Detect which cell encompasses the target text, then output its (x, y) center coordinate. 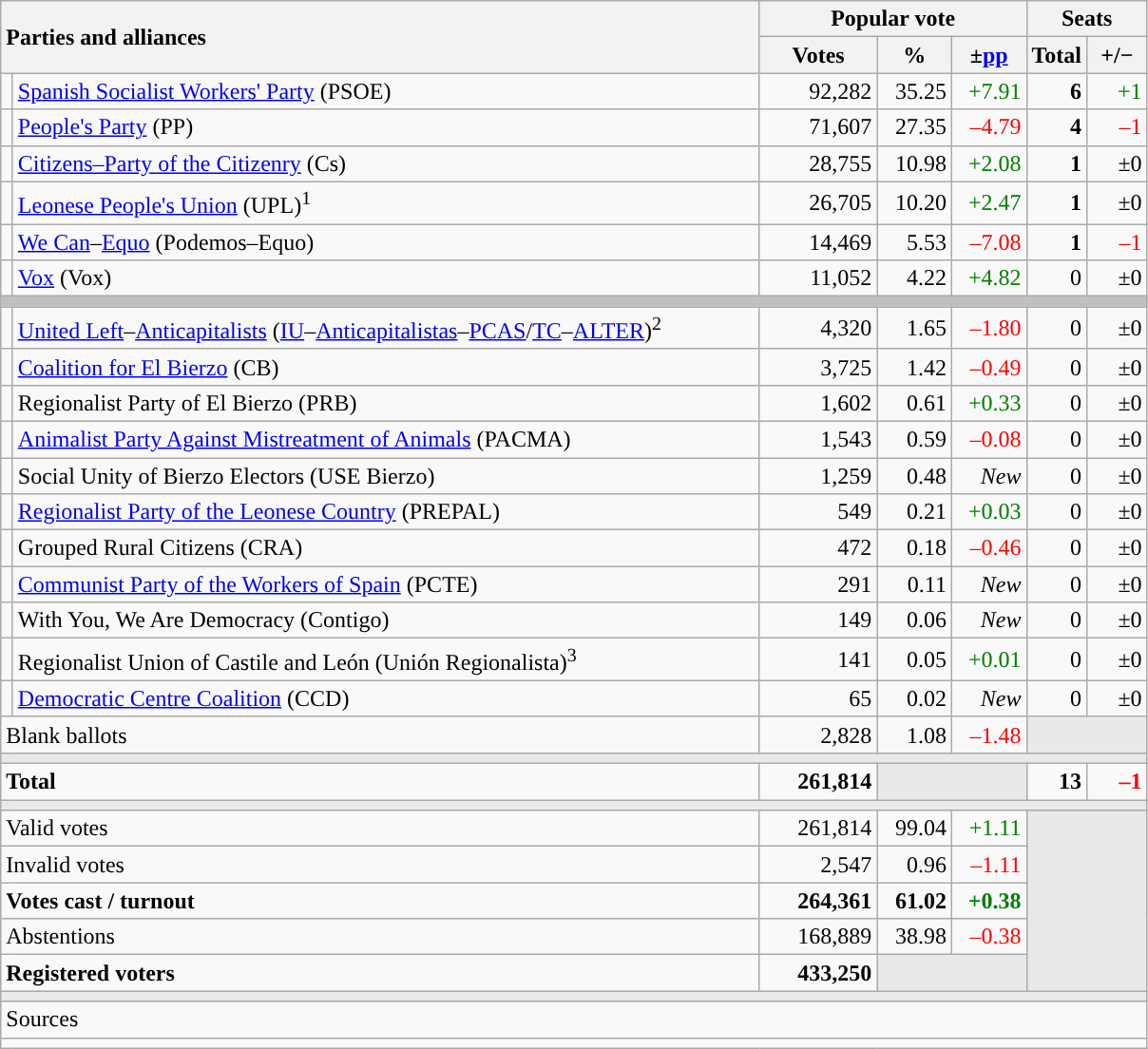
10.98 (914, 163)
0.02 (914, 698)
0.59 (914, 439)
–1.48 (988, 734)
28,755 (818, 163)
141 (818, 659)
Communist Party of the Workers of Spain (PCTE) (386, 584)
65 (818, 698)
+0.33 (988, 403)
+7.91 (988, 91)
Popular vote (893, 19)
Votes cast / turnout (380, 901)
1.42 (914, 367)
0.06 (914, 620)
Sources (574, 1020)
–7.08 (988, 242)
14,469 (818, 242)
1,259 (818, 476)
–4.79 (988, 127)
–0.49 (988, 367)
Invalid votes (380, 865)
27.35 (914, 127)
6 (1057, 91)
2,547 (818, 865)
Leonese People's Union (UPL)1 (386, 203)
0.48 (914, 476)
Votes (818, 55)
Valid votes (380, 829)
We Can–Equo (Podemos–Equo) (386, 242)
26,705 (818, 203)
4 (1057, 127)
+0.38 (988, 901)
+/− (1118, 55)
0.61 (914, 403)
99.04 (914, 829)
264,361 (818, 901)
–1.80 (988, 329)
+0.03 (988, 512)
549 (818, 512)
–0.08 (988, 439)
1.08 (914, 734)
Citizens–Party of the Citizenry (Cs) (386, 163)
United Left–Anticapitalists (IU–Anticapitalistas–PCAS/TC–ALTER)2 (386, 329)
13 (1057, 782)
–0.38 (988, 937)
71,607 (818, 127)
Social Unity of Bierzo Electors (USE Bierzo) (386, 476)
Registered voters (380, 973)
1,602 (818, 403)
Abstentions (380, 937)
149 (818, 620)
2,828 (818, 734)
With You, We Are Democracy (Contigo) (386, 620)
0.18 (914, 548)
Blank ballots (380, 734)
1.65 (914, 329)
92,282 (818, 91)
+4.82 (988, 278)
People's Party (PP) (386, 127)
Vox (Vox) (386, 278)
Seats (1087, 19)
472 (818, 548)
Spanish Socialist Workers' Party (PSOE) (386, 91)
Regionalist Party of the Leonese Country (PREPAL) (386, 512)
0.05 (914, 659)
+2.08 (988, 163)
0.21 (914, 512)
0.11 (914, 584)
168,889 (818, 937)
433,250 (818, 973)
+1.11 (988, 829)
Regionalist Party of El Bierzo (PRB) (386, 403)
Regionalist Union of Castile and León (Unión Regionalista)3 (386, 659)
61.02 (914, 901)
–0.46 (988, 548)
Parties and alliances (380, 37)
10.20 (914, 203)
+2.47 (988, 203)
1,543 (818, 439)
Democratic Centre Coalition (CCD) (386, 698)
38.98 (914, 937)
291 (818, 584)
5.53 (914, 242)
+0.01 (988, 659)
Coalition for El Bierzo (CB) (386, 367)
4,320 (818, 329)
+1 (1118, 91)
–1.11 (988, 865)
0.96 (914, 865)
4.22 (914, 278)
11,052 (818, 278)
35.25 (914, 91)
Grouped Rural Citizens (CRA) (386, 548)
% (914, 55)
3,725 (818, 367)
Animalist Party Against Mistreatment of Animals (PACMA) (386, 439)
±pp (988, 55)
